From the cell containing the given text, extract its center point as [X, Y] coordinate. 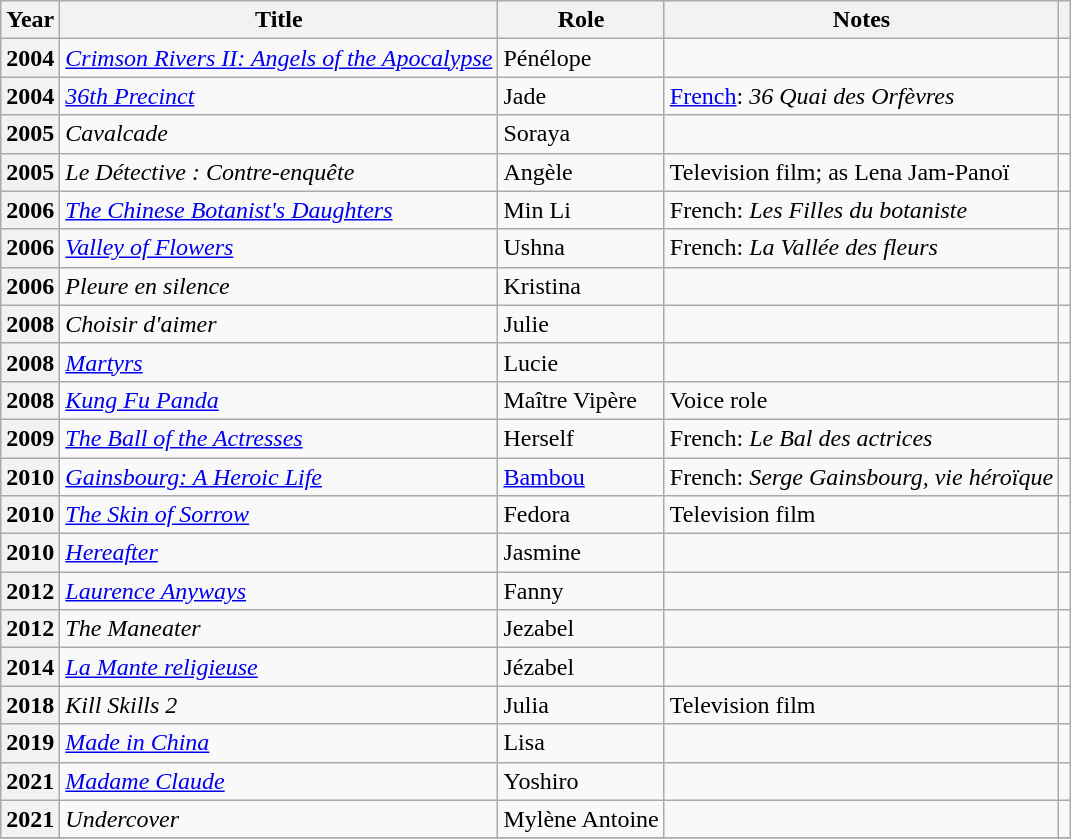
Kill Skills 2 [279, 705]
Pénélope [581, 58]
La Mante religieuse [279, 667]
Pleure en silence [279, 286]
Kung Fu Panda [279, 400]
The Skin of Sorrow [279, 515]
Television film; as Lena Jam-Panoï [861, 172]
Soraya [581, 134]
36th Precinct [279, 96]
Maître Vipère [581, 400]
Laurence Anyways [279, 591]
Fanny [581, 591]
Julie [581, 324]
The Maneater [279, 629]
Lisa [581, 743]
Title [279, 20]
Valley of Flowers [279, 248]
French: Serge Gainsbourg, vie héroïque [861, 477]
Crimson Rivers II: Angels of the Apocalypse [279, 58]
Undercover [279, 819]
Hereafter [279, 553]
Herself [581, 438]
French: La Vallée des fleurs [861, 248]
2009 [30, 438]
Bambou [581, 477]
Cavalcade [279, 134]
The Chinese Botanist's Daughters [279, 210]
Year [30, 20]
2014 [30, 667]
Made in China [279, 743]
Le Détective : Contre-enquête [279, 172]
Jézabel [581, 667]
French: 36 Quai des Orfèvres [861, 96]
Yoshiro [581, 781]
Role [581, 20]
Angèle [581, 172]
Gainsbourg: A Heroic Life [279, 477]
Martyrs [279, 362]
French: Les Filles du botaniste [861, 210]
2018 [30, 705]
Jezabel [581, 629]
Notes [861, 20]
Jade [581, 96]
Madame Claude [279, 781]
French: Le Bal des actrices [861, 438]
Choisir d'aimer [279, 324]
Ushna [581, 248]
Julia [581, 705]
Min Li [581, 210]
Mylène Antoine [581, 819]
2019 [30, 743]
Jasmine [581, 553]
Lucie [581, 362]
Voice role [861, 400]
Fedora [581, 515]
Kristina [581, 286]
The Ball of the Actresses [279, 438]
